For the text-containing cell, return its midpoint in [x, y] coordinate format. 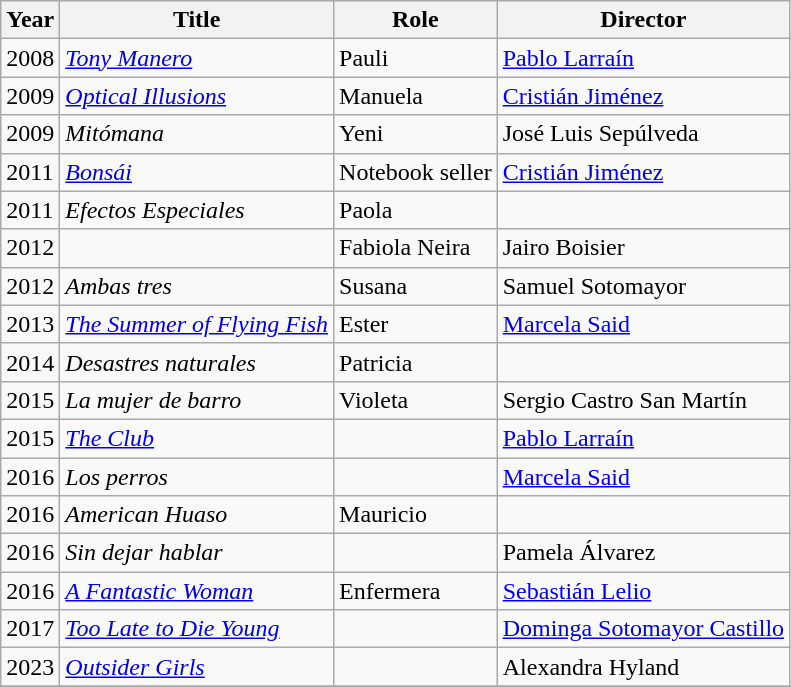
Title [197, 20]
Manuela [416, 96]
Role [416, 20]
2017 [30, 629]
Alexandra Hyland [643, 667]
Year [30, 20]
Sebastián Lelio [643, 591]
Yeni [416, 134]
Mitómana [197, 134]
Patricia [416, 362]
Optical Illusions [197, 96]
Fabiola Neira [416, 248]
Sergio Castro San Martín [643, 400]
Efectos Especiales [197, 210]
American Huaso [197, 515]
The Club [197, 438]
Violeta [416, 400]
Tony Manero [197, 58]
Ester [416, 324]
La mujer de barro [197, 400]
Too Late to Die Young [197, 629]
The Summer of Flying Fish [197, 324]
Paola [416, 210]
2014 [30, 362]
Sin dejar hablar [197, 553]
Susana [416, 286]
Outsider Girls [197, 667]
Mauricio [416, 515]
2013 [30, 324]
Enfermera [416, 591]
Samuel Sotomayor [643, 286]
Director [643, 20]
José Luis Sepúlveda [643, 134]
Pamela Álvarez [643, 553]
Pauli [416, 58]
Bonsái [197, 172]
Dominga Sotomayor Castillo [643, 629]
Ambas tres [197, 286]
Notebook seller [416, 172]
Jairo Boisier [643, 248]
2023 [30, 667]
2008 [30, 58]
A Fantastic Woman [197, 591]
Los perros [197, 477]
Desastres naturales [197, 362]
